Search for the cell housing the specified text and yield its [X, Y] center coordinate. 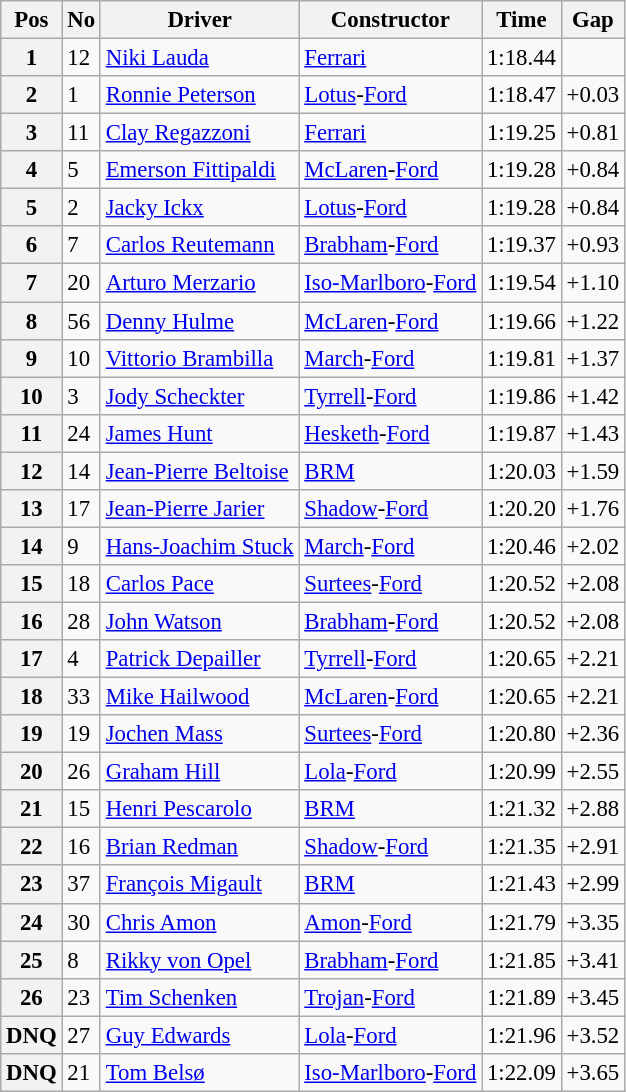
Hesketh-Ford [390, 433]
1:20.46 [522, 546]
+2.55 [592, 772]
Hans-Joachim Stuck [200, 546]
1:19.54 [522, 283]
13 [32, 509]
James Hunt [200, 433]
Clay Regazzoni [200, 133]
Denny Hulme [200, 321]
+1.43 [592, 433]
1:18.47 [522, 95]
33 [81, 697]
+2.36 [592, 734]
1:20.99 [522, 772]
+2.02 [592, 546]
Tim Schenken [200, 997]
56 [81, 321]
+1.22 [592, 321]
Brian Redman [200, 847]
1:21.85 [522, 960]
No [81, 20]
Chris Amon [200, 922]
1:19.87 [522, 433]
Vittorio Brambilla [200, 358]
Patrick Depailler [200, 659]
1:21.35 [522, 847]
25 [32, 960]
Tom Belsø [200, 1073]
+1.10 [592, 283]
22 [32, 847]
Jochen Mass [200, 734]
Niki Lauda [200, 58]
+2.91 [592, 847]
1:21.96 [522, 1035]
+3.35 [592, 922]
+1.42 [592, 396]
+3.41 [592, 960]
Trojan-Ford [390, 997]
37 [81, 885]
1:21.79 [522, 922]
1:19.37 [522, 245]
+1.76 [592, 509]
1:21.89 [522, 997]
+0.03 [592, 95]
+0.81 [592, 133]
Driver [200, 20]
Rikky von Opel [200, 960]
+3.65 [592, 1073]
Gap [592, 20]
1:20.20 [522, 509]
Jacky Ickx [200, 208]
Carlos Pace [200, 584]
30 [81, 922]
1:21.43 [522, 885]
+2.88 [592, 809]
6 [32, 245]
Mike Hailwood [200, 697]
Jean-Pierre Jarier [200, 509]
1:21.32 [522, 809]
Pos [32, 20]
1:22.09 [522, 1073]
+0.93 [592, 245]
1:19.66 [522, 321]
28 [81, 621]
+3.52 [592, 1035]
1:19.25 [522, 133]
Ronnie Peterson [200, 95]
Emerson Fittipaldi [200, 170]
1:19.86 [522, 396]
Arturo Merzario [200, 283]
1:18.44 [522, 58]
1:20.80 [522, 734]
Jean-Pierre Beltoise [200, 471]
Guy Edwards [200, 1035]
1:19.81 [522, 358]
Time [522, 20]
27 [81, 1035]
Jody Scheckter [200, 396]
Carlos Reutemann [200, 245]
1:20.03 [522, 471]
Graham Hill [200, 772]
Amon-Ford [390, 922]
+1.59 [592, 471]
François Migault [200, 885]
John Watson [200, 621]
Constructor [390, 20]
+3.45 [592, 997]
+2.99 [592, 885]
+1.37 [592, 358]
Henri Pescarolo [200, 809]
